Locate the cell with the specified text and output its (X, Y) center coordinate. 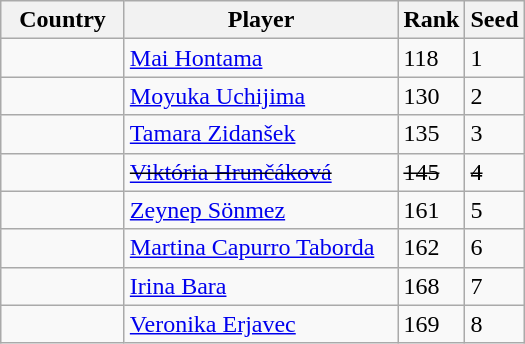
135 (432, 134)
3 (494, 134)
162 (432, 248)
6 (494, 248)
Martina Capurro Taborda (261, 248)
118 (432, 58)
Irina Bara (261, 286)
Viktória Hrunčáková (261, 172)
161 (432, 210)
Moyuka Uchijima (261, 96)
Country (63, 20)
145 (432, 172)
2 (494, 96)
1 (494, 58)
5 (494, 210)
Rank (432, 20)
168 (432, 286)
Tamara Zidanšek (261, 134)
Player (261, 20)
169 (432, 324)
Zeynep Sönmez (261, 210)
4 (494, 172)
Veronika Erjavec (261, 324)
8 (494, 324)
Seed (494, 20)
130 (432, 96)
Mai Hontama (261, 58)
7 (494, 286)
